Locate the cell with the specified text and output its (X, Y) center coordinate. 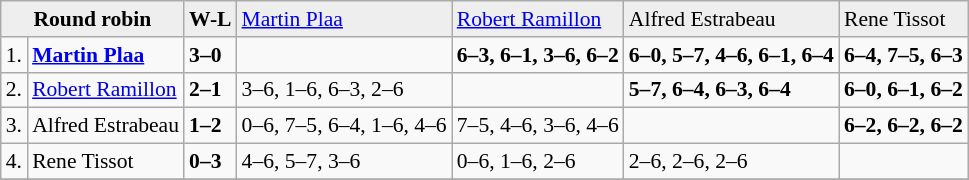
4. (14, 162)
3–6, 1–6, 6–3, 2–6 (344, 90)
2. (14, 90)
6–0, 6–1, 6–2 (904, 90)
0–6, 7–5, 6–4, 1–6, 4–6 (344, 126)
1. (14, 55)
5–7, 6–4, 6–3, 6–4 (732, 90)
3–0 (210, 55)
0–3 (210, 162)
4–6, 5–7, 3–6 (344, 162)
6–2, 6–2, 6–2 (904, 126)
W-L (210, 19)
6–4, 7–5, 6–3 (904, 55)
2–1 (210, 90)
6–0, 5–7, 4–6, 6–1, 6–4 (732, 55)
0–6, 1–6, 2–6 (538, 162)
2–6, 2–6, 2–6 (732, 162)
6–3, 6–1, 3–6, 6–2 (538, 55)
1–2 (210, 126)
3. (14, 126)
7–5, 4–6, 3–6, 4–6 (538, 126)
Round robin (92, 19)
